Identify which cell holds the provided text, then report its [x, y] central coordinate. 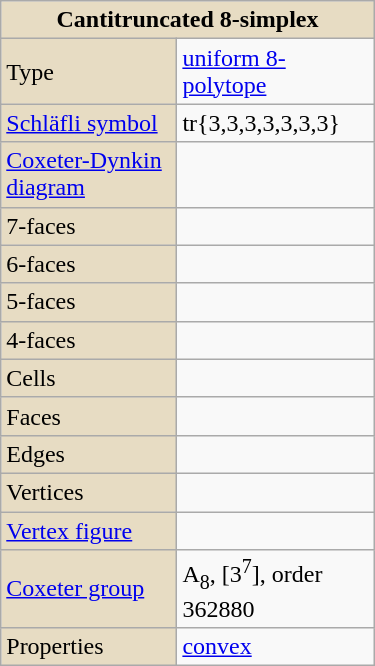
Cells [89, 378]
Coxeter-Dynkin diagram [89, 174]
Edges [89, 454]
6-faces [89, 264]
7-faces [89, 226]
5-faces [89, 302]
Properties [89, 646]
Faces [89, 416]
tr{3,3,3,3,3,3,3} [276, 123]
convex [276, 646]
uniform 8-polytope [276, 72]
4-faces [89, 340]
Coxeter group [89, 589]
Vertices [89, 492]
Cantitruncated 8-simplex [188, 20]
A8, [37], order 362880 [276, 589]
Type [89, 72]
Schläfli symbol [89, 123]
Vertex figure [89, 531]
